Determine the (X, Y) coordinate at the center of the cell enclosing the given text.  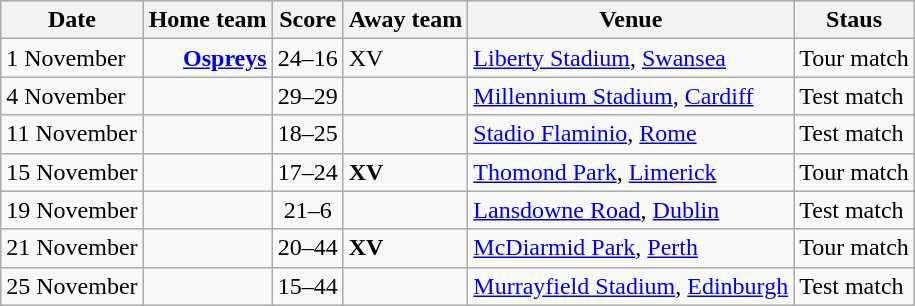
Home team (208, 20)
Venue (631, 20)
19 November (72, 210)
17–24 (308, 172)
Ospreys (208, 58)
4 November (72, 96)
18–25 (308, 134)
15–44 (308, 286)
McDiarmid Park, Perth (631, 248)
24–16 (308, 58)
21–6 (308, 210)
Millennium Stadium, Cardiff (631, 96)
Date (72, 20)
20–44 (308, 248)
Score (308, 20)
Staus (854, 20)
Stadio Flaminio, Rome (631, 134)
Away team (406, 20)
Lansdowne Road, Dublin (631, 210)
29–29 (308, 96)
Liberty Stadium, Swansea (631, 58)
11 November (72, 134)
25 November (72, 286)
Thomond Park, Limerick (631, 172)
15 November (72, 172)
21 November (72, 248)
Murrayfield Stadium, Edinburgh (631, 286)
1 November (72, 58)
